Output the (x, y) coordinate of the center of the cell containing the given text.  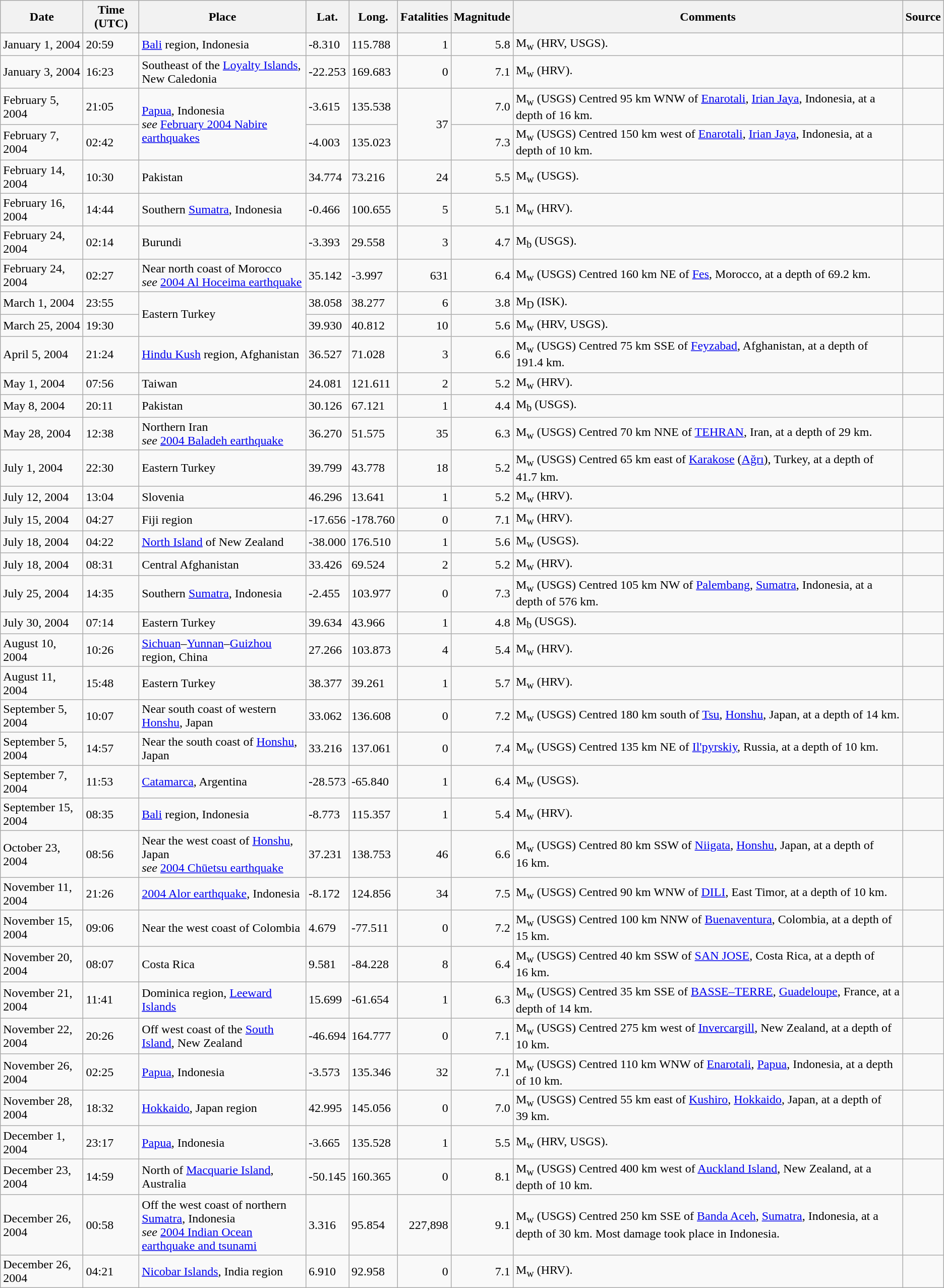
January 3, 2004 (42, 72)
39.634 (327, 623)
Mw (USGS) Centred 400 km west of Auckland Island, New Zealand, at a depth of 10 km. (708, 1177)
5 (425, 210)
135.346 (373, 1072)
145.056 (373, 1108)
08:31 (111, 564)
February 7, 2004 (42, 142)
39.930 (327, 325)
-3.615 (327, 106)
Mw (USGS) Centred 80 km SSW of Niigata, Honshu, Japan, at a depth of 16 km. (708, 854)
115.788 (373, 44)
July 1, 2004 (42, 468)
39.261 (373, 683)
71.028 (373, 354)
27.266 (327, 650)
Off west coast of the South Island, New Zealand (223, 1036)
35.142 (327, 275)
-3.665 (327, 1142)
8.1 (482, 1177)
-77.511 (373, 928)
May 1, 2004 (42, 383)
-2.455 (327, 593)
Mw (USGS) Centred 55 km east of Kushiro, Hokkaido, Japan, at a depth of 39 km. (708, 1108)
-46.694 (327, 1036)
39.799 (327, 468)
Hindu Kush region, Afghanistan (223, 354)
October 23, 2004 (42, 854)
Mw (USGS) Centred 100 km NNW of Buenaventura, Colombia, at a depth of 15 km. (708, 928)
46.296 (327, 497)
Source (923, 17)
Fatalities (425, 17)
-4.003 (327, 142)
November 28, 2004 (42, 1108)
November 15, 2004 (42, 928)
631 (425, 275)
Mw (USGS) Centred 250 km SSE of Banda Aceh, Sumatra, Indonesia, at a depth of 30 km. Most damage took place in Indonesia. (708, 1225)
-50.145 (327, 1177)
July 25, 2004 (42, 593)
16:23 (111, 72)
35 (425, 434)
18 (425, 468)
4.7 (482, 242)
February 5, 2004 (42, 106)
38.377 (327, 683)
11:41 (111, 1000)
4.679 (327, 928)
23:17 (111, 1142)
7.5 (482, 894)
3.8 (482, 303)
Northern Iran see 2004 Baladeh earthquake (223, 434)
Near the south coast of Honshu, Japan (223, 749)
23:55 (111, 303)
-3.573 (327, 1072)
103.977 (373, 593)
164.777 (373, 1036)
Mw (USGS) Centred 160 km NE of Fes, Morocco, at a depth of 69.2 km. (708, 275)
Central Afghanistan (223, 564)
38.058 (327, 303)
136.608 (373, 715)
Mw (USGS) Centred 65 km east of Karakose (Ağrı), Turkey, at a depth of 41.7 km. (708, 468)
November 26, 2004 (42, 1072)
121.611 (373, 383)
-0.466 (327, 210)
March 1, 2004 (42, 303)
11:53 (111, 782)
95.854 (373, 1225)
08:56 (111, 854)
Nicobar Islands, India region (223, 1271)
March 25, 2004 (42, 325)
34.774 (327, 177)
Off the west coast of northern Sumatra, Indonesia see 2004 Indian Ocean earthquake and tsunami (223, 1225)
103.873 (373, 650)
14:57 (111, 749)
227,898 (425, 1225)
160.365 (373, 1177)
-8.310 (327, 44)
19:30 (111, 325)
Mw (USGS) Centred 95 km WNW of Enarotali, Irian Jaya, Indonesia, at a depth of 16 km. (708, 106)
May 8, 2004 (42, 406)
9.581 (327, 964)
-65.840 (373, 782)
December 1, 2004 (42, 1142)
Near the west coast of Colombia (223, 928)
Mw (USGS) Centred 35 km SSE of BASSE–TERRE, Guadeloupe, France, at a depth of 14 km. (708, 1000)
July 12, 2004 (42, 497)
29.558 (373, 242)
69.524 (373, 564)
14:35 (111, 593)
15.699 (327, 1000)
Mw (USGS) Centred 150 km west of Enarotali, Irian Jaya, Indonesia, at a depth of 10 km. (708, 142)
Mw (USGS) Centred 40 km SSW of SAN JOSE, Costa Rica, at a depth of 16 km. (708, 964)
3.316 (327, 1225)
14:44 (111, 210)
20:59 (111, 44)
Sichuan–Yunnan–Guizhou region, China (223, 650)
Date (42, 17)
May 28, 2004 (42, 434)
February 16, 2004 (42, 210)
4.8 (482, 623)
September 7, 2004 (42, 782)
November 22, 2004 (42, 1036)
07:56 (111, 383)
20:11 (111, 406)
46 (425, 854)
37.231 (327, 854)
42.995 (327, 1108)
9.1 (482, 1225)
04:21 (111, 1271)
169.683 (373, 72)
20:26 (111, 1036)
67.121 (373, 406)
02:42 (111, 142)
Mw (USGS) Centred 180 km south of Tsu, Honshu, Japan, at a depth of 14 km. (708, 715)
-61.654 (373, 1000)
30.126 (327, 406)
Slovenia (223, 497)
10:30 (111, 177)
Long. (373, 17)
22:30 (111, 468)
February 14, 2004 (42, 177)
-17.656 (327, 520)
4 (425, 650)
-8.172 (327, 894)
21:24 (111, 354)
04:27 (111, 520)
-28.573 (327, 782)
02:25 (111, 1072)
73.216 (373, 177)
August 11, 2004 (42, 683)
135.528 (373, 1142)
07:14 (111, 623)
August 10, 2004 (42, 650)
November 11, 2004 (42, 894)
37 (425, 124)
38.277 (373, 303)
July 30, 2004 (42, 623)
6 (425, 303)
Catamarca, Argentina (223, 782)
Mw (USGS) Centred 75 km SSE of Feyzabad, Afghanistan, at a depth of 191.4 km. (708, 354)
14:59 (111, 1177)
5.8 (482, 44)
21:26 (111, 894)
Magnitude (482, 17)
24 (425, 177)
137.061 (373, 749)
Mw (USGS) Centred 90 km WNW of DILI, East Timor, at a depth of 10 km. (708, 894)
Place (223, 17)
-8.773 (327, 814)
Hokkaido, Japan region (223, 1108)
-178.760 (373, 520)
-38.000 (327, 542)
43.966 (373, 623)
51.575 (373, 434)
21:05 (111, 106)
02:27 (111, 275)
Near north coast of Morocco see 2004 Al Hoceima earthquake (223, 275)
43.778 (373, 468)
08:35 (111, 814)
33.216 (327, 749)
04:22 (111, 542)
33.062 (327, 715)
115.357 (373, 814)
13.641 (373, 497)
Comments (708, 17)
Mw (USGS) Centred 105 km NW of Palembang, Sumatra, Indonesia, at a depth of 576 km. (708, 593)
135.538 (373, 106)
08:07 (111, 964)
North of Macquarie Island, Australia (223, 1177)
6.910 (327, 1271)
Dominica region, Leeward Islands (223, 1000)
13:04 (111, 497)
124.856 (373, 894)
Costa Rica (223, 964)
12:38 (111, 434)
Near south coast of western Honshu, Japan (223, 715)
-3.393 (327, 242)
7.4 (482, 749)
138.753 (373, 854)
00:58 (111, 1225)
November 21, 2004 (42, 1000)
Mw (USGS) Centred 135 km NE of Il'pyrskiy, Russia, at a depth of 10 km. (708, 749)
Taiwan (223, 383)
92.958 (373, 1271)
5.7 (482, 683)
Time (UTC) (111, 17)
September 15, 2004 (42, 814)
North Island of New Zealand (223, 542)
34 (425, 894)
Lat. (327, 17)
10:26 (111, 650)
November 20, 2004 (42, 964)
2004 Alor earthquake, Indonesia (223, 894)
Southeast of the Loyalty Islands, New Caledonia (223, 72)
5.1 (482, 210)
10:07 (111, 715)
135.023 (373, 142)
02:14 (111, 242)
09:06 (111, 928)
-22.253 (327, 72)
36.270 (327, 434)
36.527 (327, 354)
Burundi (223, 242)
Mw (USGS) Centred 275 km west of Invercargill, New Zealand, at a depth of 10 km. (708, 1036)
40.812 (373, 325)
July 15, 2004 (42, 520)
December 23, 2004 (42, 1177)
24.081 (327, 383)
Papua, Indonesia see February 2004 Nabire earthquakes (223, 124)
15:48 (111, 683)
-3.997 (373, 275)
January 1, 2004 (42, 44)
April 5, 2004 (42, 354)
33.426 (327, 564)
8 (425, 964)
18:32 (111, 1108)
Mw (USGS) Centred 110 km WNW of Enarotali, Papua, Indonesia, at a depth of 10 km. (708, 1072)
32 (425, 1072)
10 (425, 325)
Near the west coast of Honshu, Japan see 2004 Chūetsu earthquake (223, 854)
Fiji region (223, 520)
Mw (USGS) Centred 70 km NNE of TEHRAN, Iran, at a depth of 29 km. (708, 434)
MD (ISK). (708, 303)
-84.228 (373, 964)
176.510 (373, 542)
4.4 (482, 406)
100.655 (373, 210)
